From the cell containing the given text, extract its center point as (x, y) coordinate. 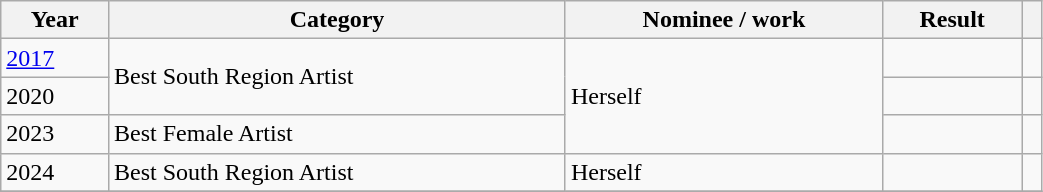
2024 (55, 172)
Nominee / work (724, 20)
Year (55, 20)
Best Female Artist (338, 134)
Category (338, 20)
Result (952, 20)
2020 (55, 96)
2023 (55, 134)
2017 (55, 58)
